For the text-containing cell, return its midpoint in [x, y] coordinate format. 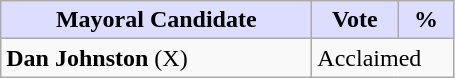
Acclaimed [383, 58]
Mayoral Candidate [156, 20]
Dan Johnston (X) [156, 58]
Vote [355, 20]
% [426, 20]
